Locate the cell with the specified text and output its [x, y] center coordinate. 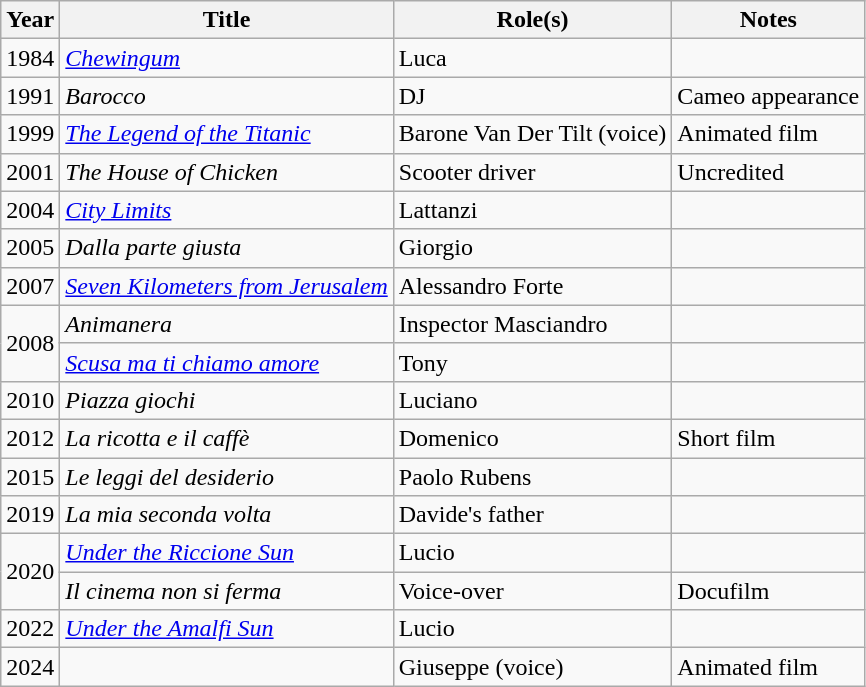
Tony [532, 362]
Short film [768, 438]
2024 [30, 667]
Chewingum [226, 58]
The House of Chicken [226, 172]
City Limits [226, 210]
Le leggi del desiderio [226, 477]
Davide's father [532, 515]
2010 [30, 400]
Lattanzi [532, 210]
Notes [768, 20]
1991 [30, 96]
Piazza giochi [226, 400]
Scooter driver [532, 172]
Giorgio [532, 248]
2007 [30, 286]
Domenico [532, 438]
1984 [30, 58]
Docufilm [768, 591]
La mia seconda volta [226, 515]
Animanera [226, 324]
2005 [30, 248]
Giuseppe (voice) [532, 667]
Voice-over [532, 591]
Il cinema non si ferma [226, 591]
Seven Kilometers from Jerusalem [226, 286]
2022 [30, 629]
2020 [30, 572]
La ricotta e il caffè [226, 438]
2015 [30, 477]
Luca [532, 58]
2019 [30, 515]
Title [226, 20]
Year [30, 20]
Cameo appearance [768, 96]
Role(s) [532, 20]
Paolo Rubens [532, 477]
2001 [30, 172]
Under the Riccione Sun [226, 553]
DJ [532, 96]
1999 [30, 134]
2008 [30, 343]
Scusa ma ti chiamo amore [226, 362]
Dalla parte giusta [226, 248]
Alessandro Forte [532, 286]
2004 [30, 210]
The Legend of the Titanic [226, 134]
Luciano [532, 400]
Uncredited [768, 172]
Barone Van Der Tilt (voice) [532, 134]
Inspector Masciandro [532, 324]
2012 [30, 438]
Barocco [226, 96]
Under the Amalfi Sun [226, 629]
